Capture the cell that displays the provided text and extract its (x, y) central coordinate. 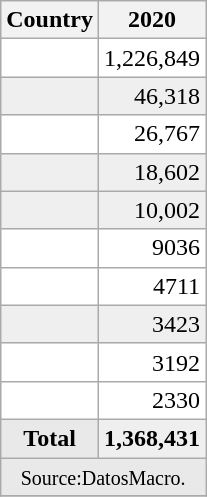
1,226,849 (152, 58)
Total (50, 438)
18,602 (152, 172)
9036 (152, 248)
4711 (152, 286)
3423 (152, 324)
2020 (152, 20)
10,002 (152, 210)
46,318 (152, 96)
Country (50, 20)
26,767 (152, 134)
Source:DatosMacro. (104, 477)
2330 (152, 400)
3192 (152, 362)
1,368,431 (152, 438)
